Pinpoint the cell where the given text exists, returning its [x, y] midpoint coordinate. 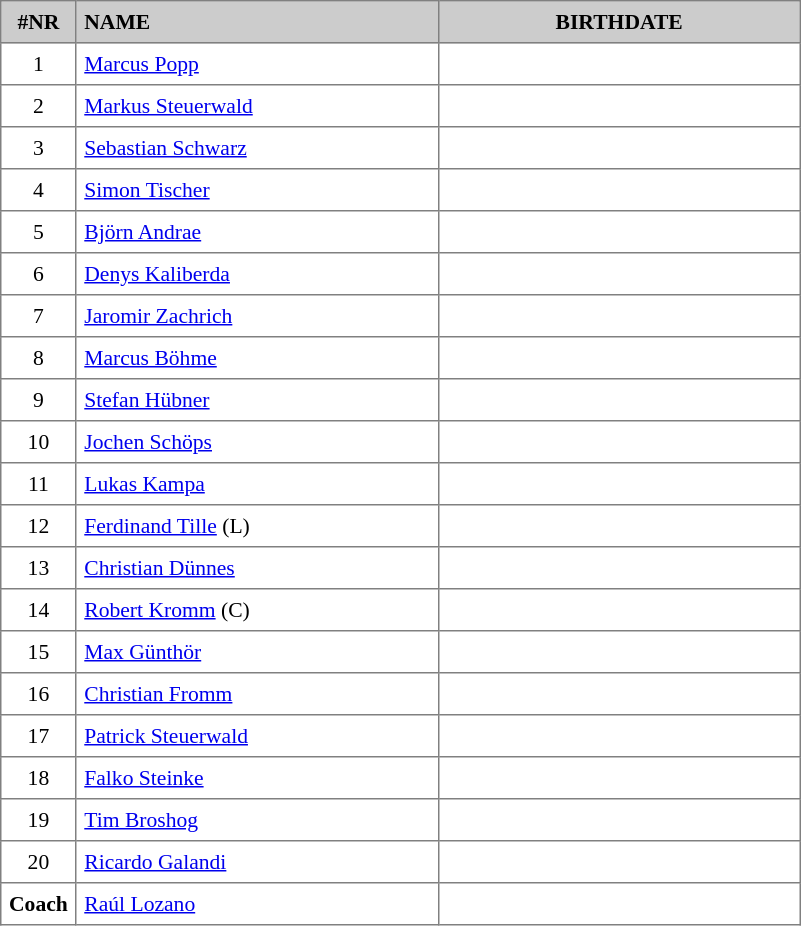
#NR [38, 22]
19 [38, 820]
20 [38, 862]
Jaromir Zachrich [257, 316]
13 [38, 568]
Denys Kaliberda [257, 274]
2 [38, 106]
11 [38, 484]
5 [38, 232]
Max Günthör [257, 652]
Christian Fromm [257, 694]
BIRTHDATE [619, 22]
Raúl Lozano [257, 904]
9 [38, 400]
3 [38, 148]
Markus Steuerwald [257, 106]
12 [38, 526]
Falko Steinke [257, 778]
6 [38, 274]
Ricardo Galandi [257, 862]
15 [38, 652]
Christian Dünnes [257, 568]
Patrick Steuerwald [257, 736]
18 [38, 778]
16 [38, 694]
Simon Tischer [257, 190]
1 [38, 64]
10 [38, 442]
Björn Andrae [257, 232]
Sebastian Schwarz [257, 148]
4 [38, 190]
Tim Broshog [257, 820]
Lukas Kampa [257, 484]
Ferdinand Tille (L) [257, 526]
Stefan Hübner [257, 400]
7 [38, 316]
8 [38, 358]
Marcus Popp [257, 64]
Marcus Böhme [257, 358]
14 [38, 610]
NAME [257, 22]
Coach [38, 904]
17 [38, 736]
Jochen Schöps [257, 442]
Robert Kromm (C) [257, 610]
